Pinpoint the cell where the given text exists, returning its (X, Y) midpoint coordinate. 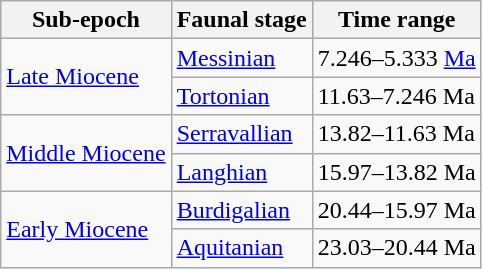
Aquitanian (242, 248)
Middle Miocene (86, 153)
13.82–11.63 Ma (396, 134)
Early Miocene (86, 229)
Burdigalian (242, 210)
Langhian (242, 172)
Messinian (242, 58)
Faunal stage (242, 20)
15.97–13.82 Ma (396, 172)
20.44–15.97 Ma (396, 210)
11.63–7.246 Ma (396, 96)
Time range (396, 20)
23.03–20.44 Ma (396, 248)
Sub-epoch (86, 20)
7.246–5.333 Ma (396, 58)
Tortonian (242, 96)
Serravallian (242, 134)
Late Miocene (86, 77)
